Provide the (x, y) coordinate of the cell's center where the given text is located.  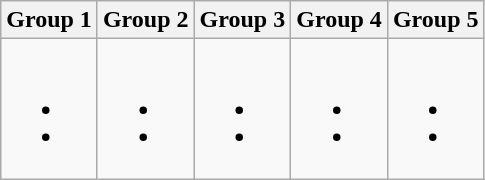
Group 2 (146, 20)
Group 3 (242, 20)
Group 5 (436, 20)
Group 4 (340, 20)
Group 1 (50, 20)
